Provide the [x, y] coordinate of the cell's center where the given text is located.  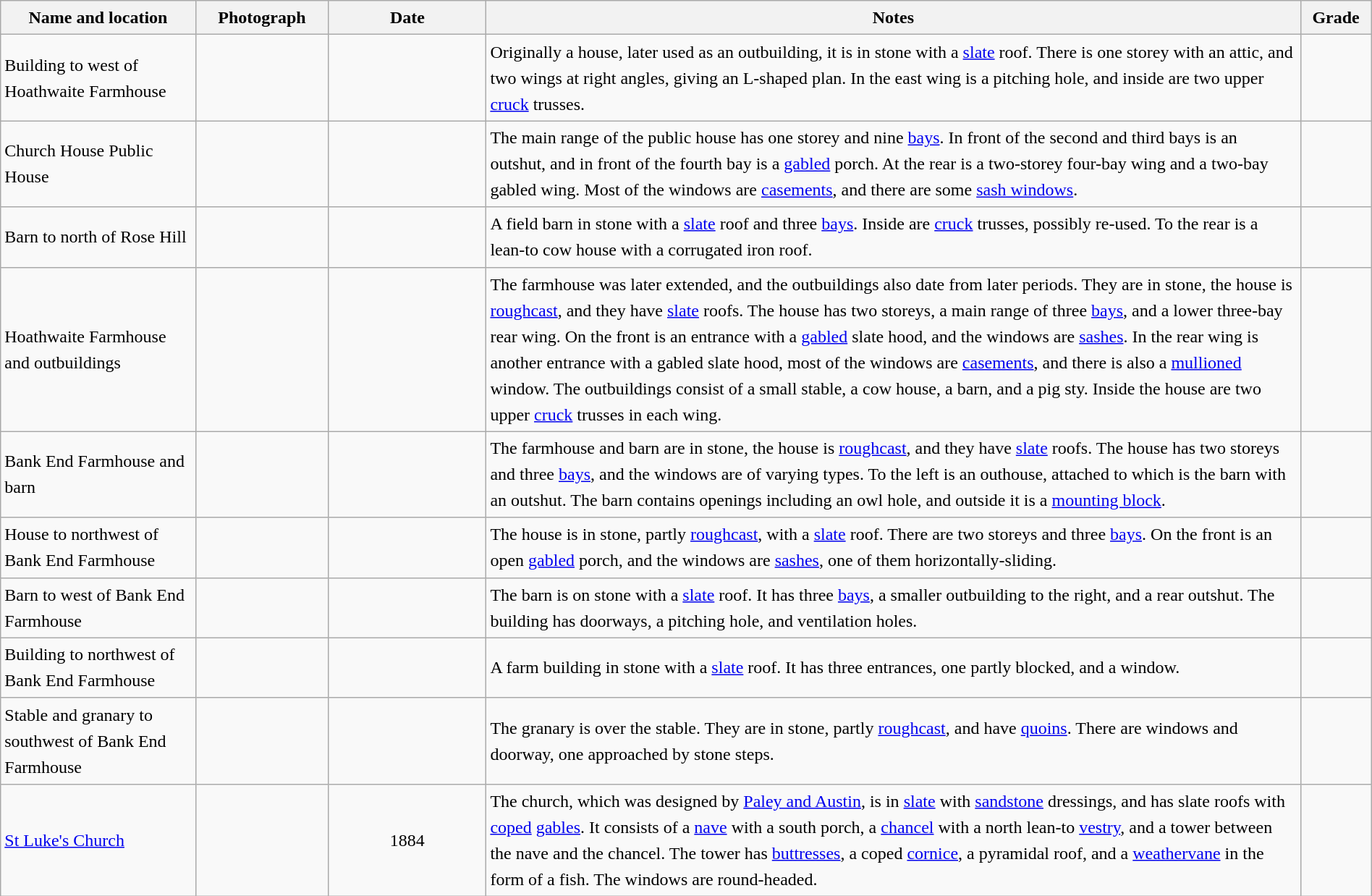
A farm building in stone with a slate roof. It has three entrances, one partly blocked, and a window. [893, 667]
St Luke's Church [98, 840]
House to northwest of Bank End Farmhouse [98, 547]
Name and location [98, 17]
Barn to north of Rose Hill [98, 237]
Photograph [262, 17]
Bank End Farmhouse and barn [98, 475]
Church House Public House [98, 164]
Grade [1336, 17]
1884 [407, 840]
Building to northwest of Bank End Farmhouse [98, 667]
Building to west of Hoathwaite Farmhouse [98, 78]
Notes [893, 17]
Hoathwaite Farmhouse and outbuildings [98, 349]
Stable and granary to southwest of Bank End Farmhouse [98, 741]
Date [407, 17]
The granary is over the stable. They are in stone, partly roughcast, and have quoins. There are windows and doorway, one approached by stone steps. [893, 741]
Barn to west of Bank End Farmhouse [98, 608]
